Detect which cell encompasses the target text, then output its (x, y) center coordinate. 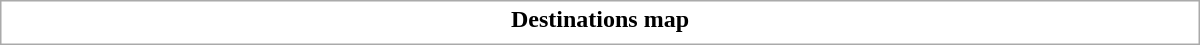
Destinations map (600, 19)
